Output the [x, y] coordinate of the center of the cell containing the given text.  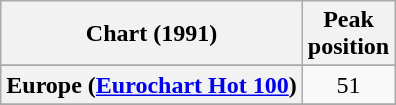
51 [348, 85]
Peakposition [348, 34]
Chart (1991) [152, 34]
Europe (Eurochart Hot 100) [152, 85]
